Capture the cell that displays the provided text and extract its (X, Y) central coordinate. 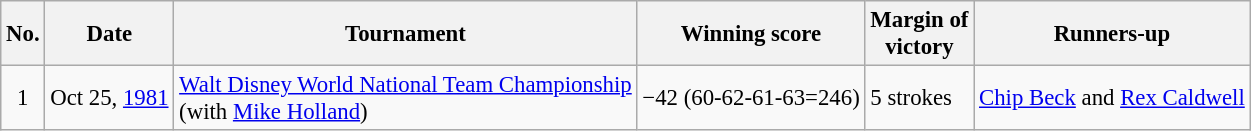
Runners-up (1112, 34)
1 (23, 98)
Chip Beck and Rex Caldwell (1112, 98)
Oct 25, 1981 (110, 98)
Margin ofvictory (920, 34)
Date (110, 34)
5 strokes (920, 98)
No. (23, 34)
Tournament (406, 34)
−42 (60-62-61-63=246) (751, 98)
Walt Disney World National Team Championship(with Mike Holland) (406, 98)
Winning score (751, 34)
